For the text-containing cell, return its midpoint in (x, y) coordinate format. 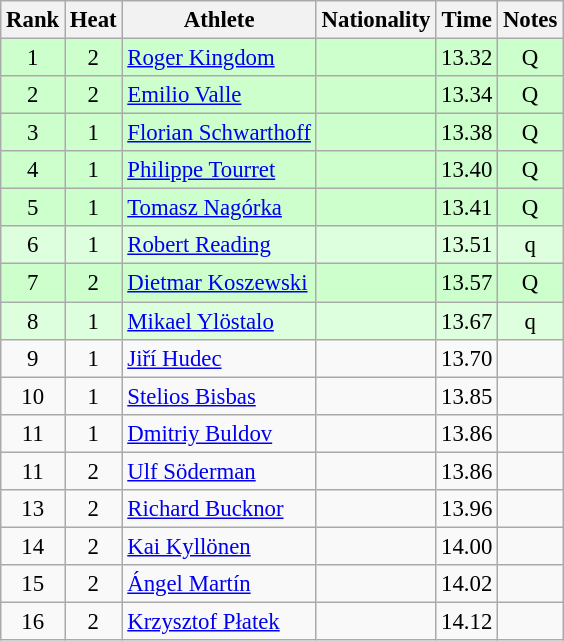
Roger Kingdom (219, 58)
Tomasz Nagórka (219, 208)
Jiří Hudec (219, 358)
4 (33, 170)
3 (33, 133)
Florian Schwarthoff (219, 133)
13.70 (467, 358)
Notes (530, 20)
9 (33, 358)
13.67 (467, 321)
15 (33, 584)
13.38 (467, 133)
14.02 (467, 584)
Ángel Martín (219, 584)
Krzysztof Płatek (219, 621)
16 (33, 621)
10 (33, 396)
Dmitriy Buldov (219, 433)
13.41 (467, 208)
13.85 (467, 396)
Robert Reading (219, 245)
Heat (94, 20)
14.12 (467, 621)
Emilio Valle (219, 95)
13.96 (467, 509)
Ulf Söderman (219, 471)
6 (33, 245)
Rank (33, 20)
8 (33, 321)
Mikael Ylöstalo (219, 321)
7 (33, 283)
13.57 (467, 283)
14 (33, 546)
13.40 (467, 170)
Stelios Bisbas (219, 396)
Nationality (376, 20)
13.32 (467, 58)
13 (33, 509)
Time (467, 20)
Kai Kyllönen (219, 546)
13.34 (467, 95)
Richard Bucknor (219, 509)
Philippe Tourret (219, 170)
13.51 (467, 245)
Dietmar Koszewski (219, 283)
Athlete (219, 20)
14.00 (467, 546)
5 (33, 208)
